Locate the cell with the specified text and output its [X, Y] center coordinate. 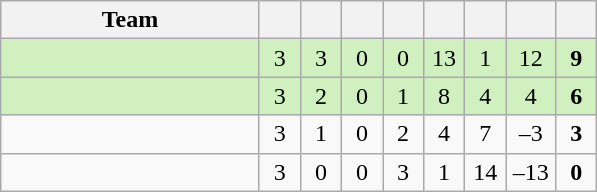
13 [444, 58]
6 [576, 96]
Team [130, 20]
–3 [531, 134]
–13 [531, 172]
9 [576, 58]
14 [486, 172]
7 [486, 134]
12 [531, 58]
8 [444, 96]
